Determine the [x, y] coordinate at the center of the cell enclosing the given text.  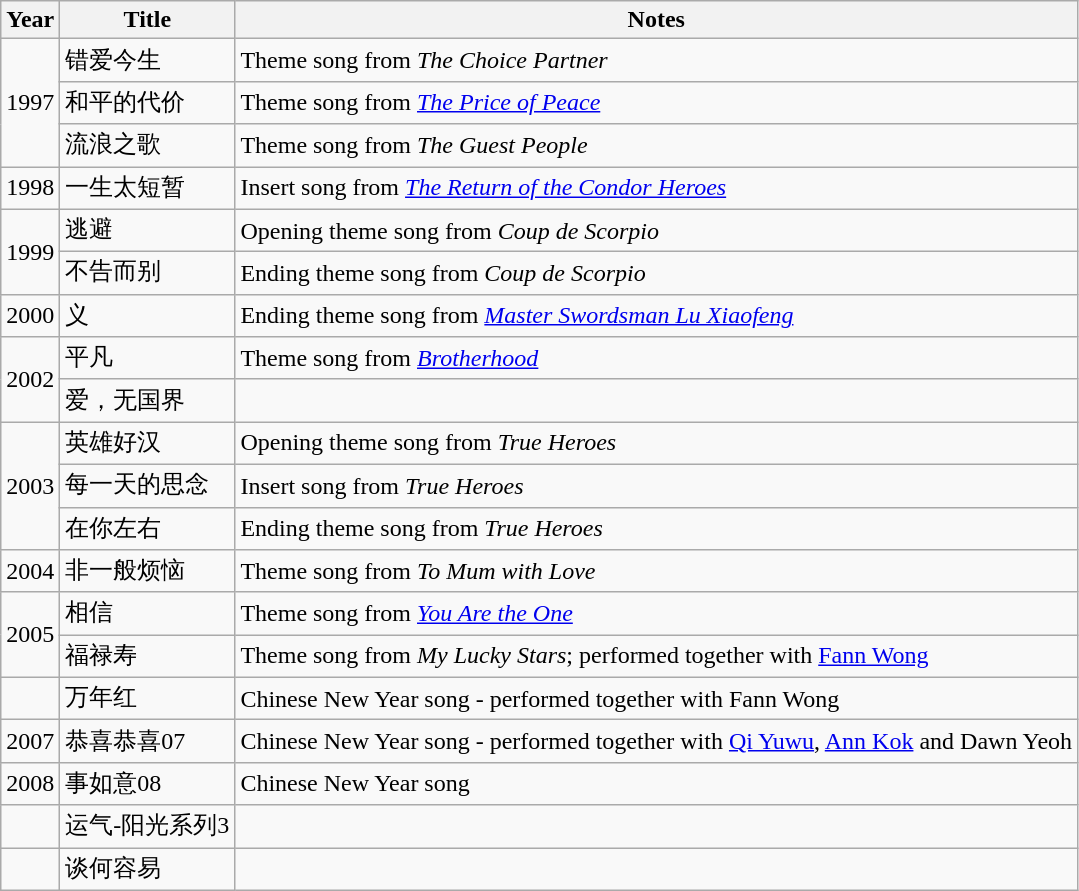
在你左右 [148, 528]
不告而别 [148, 274]
1998 [30, 188]
义 [148, 316]
Title [148, 20]
爱，无国界 [148, 400]
2002 [30, 380]
1997 [30, 103]
1999 [30, 252]
Chinese New Year song - performed together with Fann Wong [656, 698]
2004 [30, 572]
Theme song from You Are the One [656, 614]
Year [30, 20]
2008 [30, 784]
Chinese New Year song [656, 784]
2003 [30, 486]
非一般烦恼 [148, 572]
Theme song from The Guest People [656, 146]
事如意08 [148, 784]
Ending theme song from True Heroes [656, 528]
平凡 [148, 358]
Theme song from To Mum with Love [656, 572]
2005 [30, 634]
运气-阳光系列3 [148, 826]
每一天的思念 [148, 486]
Opening theme song from True Heroes [656, 444]
错爱今生 [148, 60]
Theme song from Brotherhood [656, 358]
Theme song from My Lucky Stars; performed together with Fann Wong [656, 656]
Theme song from The Price of Peace [656, 102]
Ending theme song from Coup de Scorpio [656, 274]
Theme song from The Choice Partner [656, 60]
万年红 [148, 698]
Opening theme song from Coup de Scorpio [656, 230]
流浪之歌 [148, 146]
Insert song from The Return of the Condor Heroes [656, 188]
Notes [656, 20]
Insert song from True Heroes [656, 486]
Ending theme song from Master Swordsman Lu Xiaofeng [656, 316]
谈何容易 [148, 870]
相信 [148, 614]
2000 [30, 316]
一生太短暂 [148, 188]
恭喜恭喜07 [148, 742]
福禄寿 [148, 656]
和平的代价 [148, 102]
逃避 [148, 230]
2007 [30, 742]
Chinese New Year song - performed together with Qi Yuwu, Ann Kok and Dawn Yeoh [656, 742]
英雄好汉 [148, 444]
